Locate the cell with the specified text and output its (x, y) center coordinate. 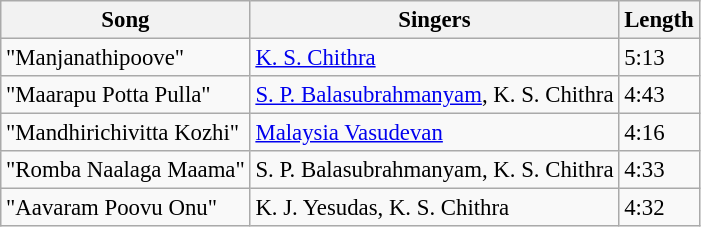
"Maarapu Potta Pulla" (126, 95)
4:16 (659, 133)
5:13 (659, 58)
K. J. Yesudas, K. S. Chithra (434, 208)
4:32 (659, 208)
Malaysia Vasudevan (434, 133)
"Mandhirichivitta Kozhi" (126, 133)
"Aavaram Poovu Onu" (126, 208)
Singers (434, 20)
"Manjanathipoove" (126, 58)
"Romba Naalaga Maama" (126, 170)
Length (659, 20)
Song (126, 20)
4:43 (659, 95)
K. S. Chithra (434, 58)
4:33 (659, 170)
